Determine the (x, y) coordinate at the center of the cell enclosing the given text.  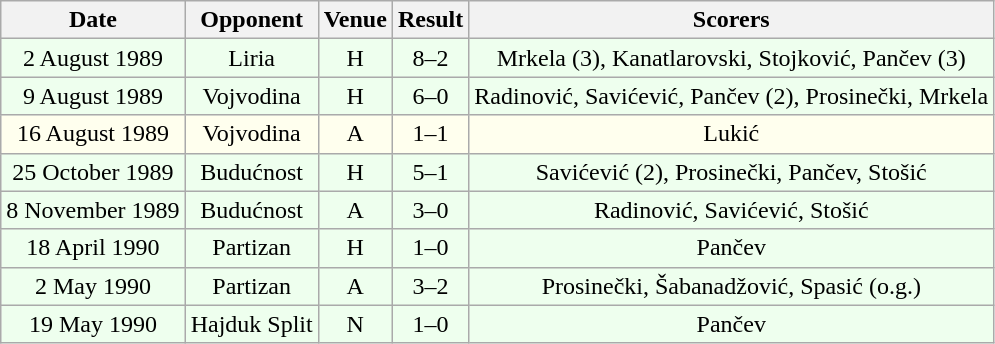
Liria (252, 58)
Prosinečki, Šabanadžović, Spasić (o.g.) (732, 286)
Radinović, Savićević, Pančev (2), Prosinečki, Mrkela (732, 96)
9 August 1989 (93, 96)
8–2 (430, 58)
1–1 (430, 134)
25 October 1989 (93, 172)
2 May 1990 (93, 286)
2 August 1989 (93, 58)
19 May 1990 (93, 324)
Date (93, 20)
18 April 1990 (93, 248)
Radinović, Savićević, Stošić (732, 210)
Savićević (2), Prosinečki, Pančev, Stošić (732, 172)
Venue (355, 20)
Hajduk Split (252, 324)
3–0 (430, 210)
Lukić (732, 134)
Mrkela (3), Kanatlarovski, Stojković, Pančev (3) (732, 58)
6–0 (430, 96)
8 November 1989 (93, 210)
3–2 (430, 286)
16 August 1989 (93, 134)
Opponent (252, 20)
Result (430, 20)
N (355, 324)
5–1 (430, 172)
Scorers (732, 20)
